Pinpoint the cell where the given text exists, returning its [x, y] midpoint coordinate. 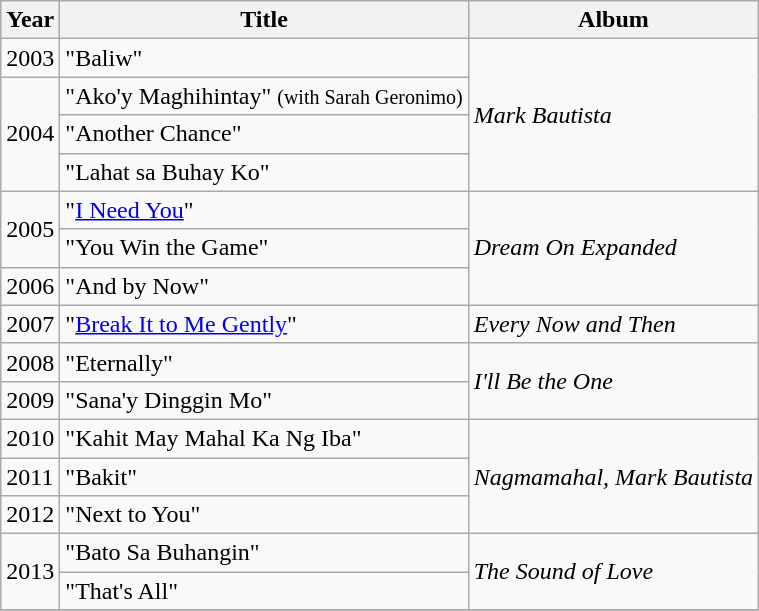
The Sound of Love [613, 572]
"Kahit May Mahal Ka Ng Iba" [264, 438]
"Another Chance" [264, 134]
2013 [30, 572]
2012 [30, 515]
"I Need You" [264, 210]
"You Win the Game" [264, 248]
I'll Be the One [613, 381]
"Bato Sa Buhangin" [264, 553]
"And by Now" [264, 286]
Mark Bautista [613, 115]
Album [613, 20]
2011 [30, 477]
2007 [30, 324]
"Break It to Me Gently" [264, 324]
Every Now and Then [613, 324]
"Baliw" [264, 58]
Year [30, 20]
Title [264, 20]
2003 [30, 58]
"Eternally" [264, 362]
2010 [30, 438]
Nagmamahal, Mark Bautista [613, 476]
2008 [30, 362]
2005 [30, 229]
"Lahat sa Buhay Ko" [264, 172]
Dream On Expanded [613, 248]
"Bakit" [264, 477]
2004 [30, 134]
2009 [30, 400]
"Ako'y Maghihintay" (with Sarah Geronimo) [264, 96]
2006 [30, 286]
"Sana'y Dinggin Mo" [264, 400]
"Next to You" [264, 515]
"That's All" [264, 591]
